Provide the (X, Y) coordinate of the cell's center where the given text is located.  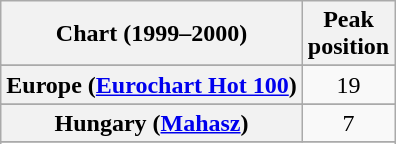
7 (348, 123)
Hungary (Mahasz) (152, 123)
Europe (Eurochart Hot 100) (152, 85)
Chart (1999–2000) (152, 34)
Peakposition (348, 34)
19 (348, 85)
